Pinpoint the cell where the given text exists, returning its [X, Y] midpoint coordinate. 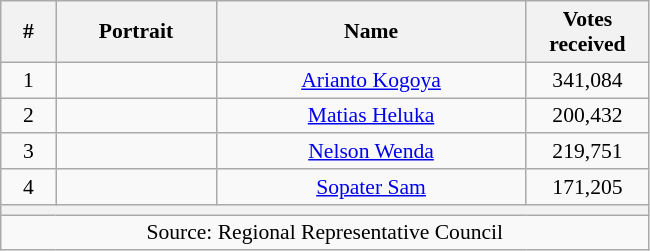
2 [28, 116]
Votes received [588, 32]
1 [28, 80]
Name [371, 32]
Nelson Wenda [371, 152]
Source: Regional Representative Council [325, 233]
341,084 [588, 80]
Arianto Kogoya [371, 80]
# [28, 32]
219,751 [588, 152]
200,432 [588, 116]
Portrait [136, 32]
171,205 [588, 187]
Sopater Sam [371, 187]
Matias Heluka [371, 116]
4 [28, 187]
3 [28, 152]
